From the cell containing the given text, extract its center point as [X, Y] coordinate. 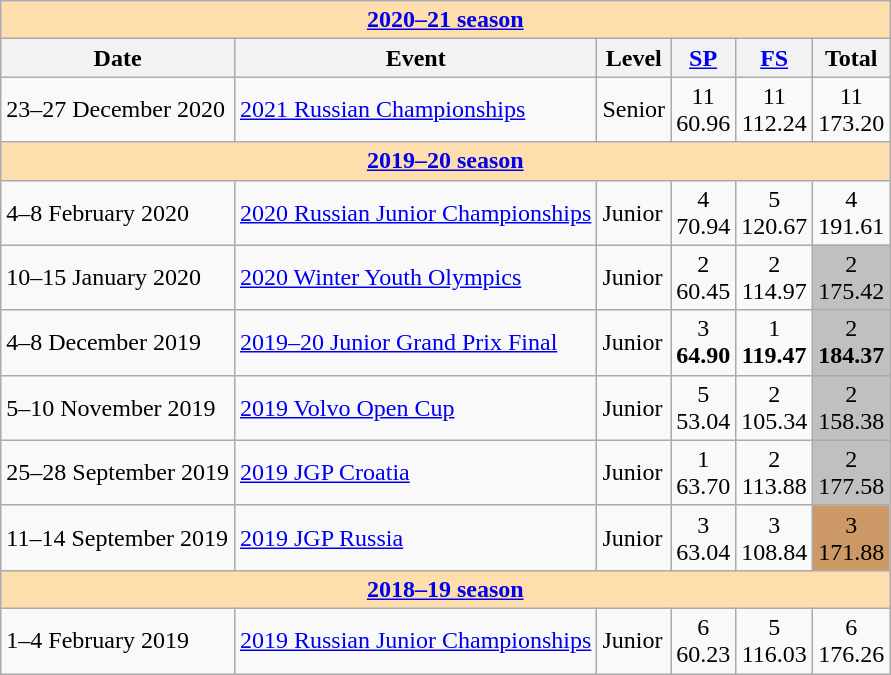
1–4 February 2019 [118, 640]
23–27 December 2020 [118, 110]
2020 Russian Junior Championships [415, 212]
3 63.04 [704, 538]
4–8 December 2019 [118, 342]
2021 Russian Championships [415, 110]
11 173.20 [852, 110]
11 60.96 [704, 110]
6 60.23 [704, 640]
4–8 February 2020 [118, 212]
2 158.38 [852, 408]
2 60.45 [704, 278]
Event [415, 58]
25–28 September 2019 [118, 472]
6 176.26 [852, 640]
4 191.61 [852, 212]
2019 JGP Russia [415, 538]
5–10 November 2019 [118, 408]
2 175.42 [852, 278]
11–14 September 2019 [118, 538]
2 177.58 [852, 472]
11 112.24 [774, 110]
2019 Russian Junior Championships [415, 640]
2 105.34 [774, 408]
5 116.03 [774, 640]
1 119.47 [774, 342]
2019–20 Junior Grand Prix Final [415, 342]
2 184.37 [852, 342]
1 63.70 [704, 472]
Senior [634, 110]
5 53.04 [704, 408]
4 70.94 [704, 212]
SP [704, 58]
2 114.97 [774, 278]
5 120.67 [774, 212]
2019–20 season [446, 161]
Level [634, 58]
10–15 January 2020 [118, 278]
2018–19 season [446, 589]
2019 Volvo Open Cup [415, 408]
Total [852, 58]
2019 JGP Croatia [415, 472]
3 64.90 [704, 342]
2020–21 season [446, 20]
3 171.88 [852, 538]
FS [774, 58]
2020 Winter Youth Olympics [415, 278]
Date [118, 58]
3 108.84 [774, 538]
2 113.88 [774, 472]
